Locate the cell with the specified text and output its (x, y) center coordinate. 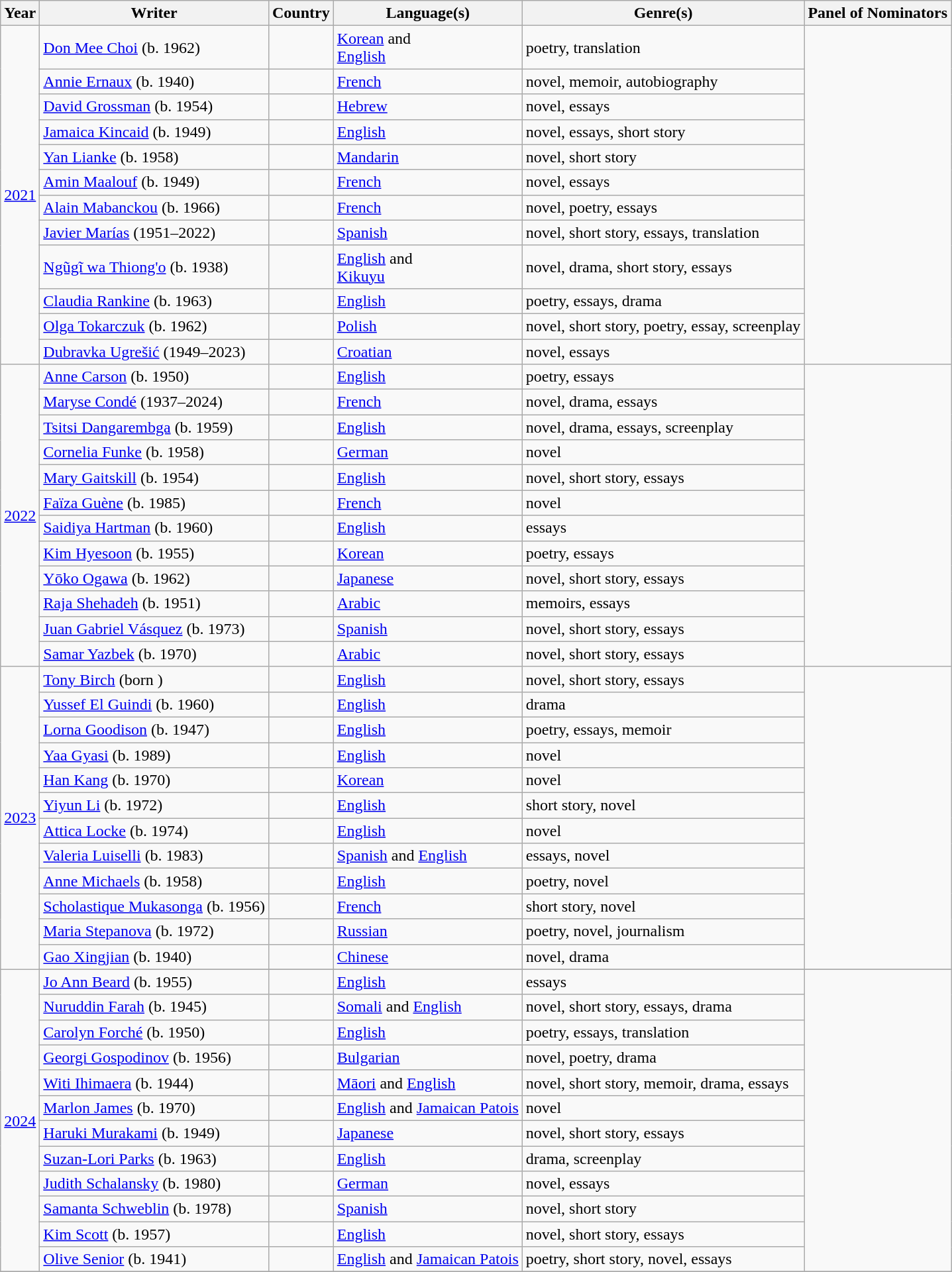
Haruki Murakami (b. 1949) (154, 1133)
Polish (428, 326)
drama, screenplay (663, 1159)
Ngũgĩ wa Thiong'o (b. 1938) (154, 266)
Maryse Condé (1937–2024) (154, 402)
poetry, essays, memoir (663, 729)
novel, drama (663, 957)
Suzan-Lori Parks (b. 1963) (154, 1159)
novel, poetry, drama (663, 1057)
Witi Ihimaera (b. 1944) (154, 1083)
Amin Maalouf (b. 1949) (154, 182)
Yussef El Guindi (b. 1960) (154, 704)
Don Mee Choi (b. 1962) (154, 48)
novel, short story, essays, drama (663, 1007)
Chinese (428, 957)
Korean and English (428, 48)
Gao Xingjian (b. 1940) (154, 957)
novel, drama, short story, essays (663, 266)
2022 (20, 515)
Raja Shehadeh (b. 1951) (154, 604)
Writer (154, 13)
Jamaica Kincaid (b. 1949) (154, 132)
Yaa Gyasi (b. 1989) (154, 755)
novel, short story, essays, translation (663, 233)
Anne Carson (b. 1950) (154, 377)
Alain Mabanckou (b. 1966) (154, 207)
Attica Locke (b. 1974) (154, 831)
poetry, novel, journalism (663, 931)
novel, drama, essays (663, 402)
Panel of Nominators (878, 13)
poetry, essays, translation (663, 1032)
novel, drama, essays, screenplay (663, 427)
drama (663, 704)
Olive Senior (b. 1941) (154, 1259)
poetry, essays, drama (663, 301)
Russian (428, 931)
poetry, translation (663, 48)
Kim Hyesoon (b. 1955) (154, 553)
Claudia Rankine (b. 1963) (154, 301)
essays, novel (663, 856)
Judith Schalansky (b. 1980) (154, 1184)
Tsitsi Dangarembga (b. 1959) (154, 427)
novel, poetry, essays (663, 207)
Genre(s) (663, 13)
English and Kikuyu (428, 266)
Lorna Goodison (b. 1947) (154, 729)
Mandarin (428, 157)
2021 (20, 195)
Samar Yazbek (b. 1970) (154, 654)
Bulgarian (428, 1057)
Saidiya Hartman (b. 1960) (154, 528)
Annie Ernaux (b. 1940) (154, 81)
Dubravka Ugrešić (1949–2023) (154, 352)
Jo Ann Beard (b. 1955) (154, 982)
Somali and English (428, 1007)
Maria Stepanova (b. 1972) (154, 931)
novel, short story, poetry, essay, screenplay (663, 326)
Spanish and English (428, 856)
Juan Gabriel Vásquez (b. 1973) (154, 629)
Yan Lianke (b. 1958) (154, 157)
Hebrew (428, 107)
Marlon James (b. 1970) (154, 1108)
Georgi Gospodinov (b. 1956) (154, 1057)
Carolyn Forché (b. 1950) (154, 1032)
Kim Scott (b. 1957) (154, 1234)
Nuruddin Farah (b. 1945) (154, 1007)
Scholastique Mukasonga (b. 1956) (154, 906)
poetry, short story, novel, essays (663, 1259)
Year (20, 13)
David Grossman (b. 1954) (154, 107)
novel, short story, memoir, drama, essays (663, 1083)
Language(s) (428, 13)
novel, essays, short story (663, 132)
Māori and English (428, 1083)
Olga Tokarczuk (b. 1962) (154, 326)
2024 (20, 1121)
Faïza Guène (b. 1985) (154, 503)
Samanta Schweblin (b. 1978) (154, 1209)
Cornelia Funke (b. 1958) (154, 452)
Mary Gaitskill (b. 1954) (154, 478)
Croatian (428, 352)
Javier Marías (1951–2022) (154, 233)
Country (301, 13)
poetry, novel (663, 881)
Valeria Luiselli (b. 1983) (154, 856)
2023 (20, 818)
Tony Birch (born ) (154, 679)
novel, memoir, autobiography (663, 81)
Yiyun Li (b. 1972) (154, 806)
Han Kang (b. 1970) (154, 780)
Anne Michaels (b. 1958) (154, 881)
Yōko Ogawa (b. 1962) (154, 578)
memoirs, essays (663, 604)
